Identify which cell holds the provided text, then report its [X, Y] central coordinate. 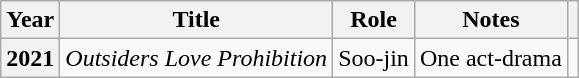
Outsiders Love Prohibition [196, 58]
Role [374, 20]
2021 [30, 58]
One act-drama [490, 58]
Notes [490, 20]
Soo-jin [374, 58]
Year [30, 20]
Title [196, 20]
